Find where the given text appears and provide that cell's center as [x, y] coordinate. 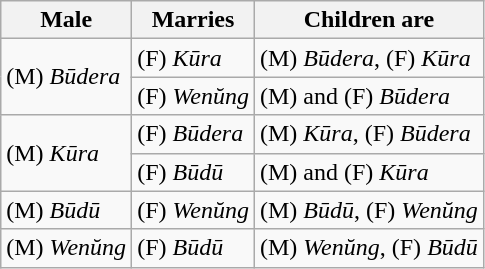
(M) Būdera [66, 77]
Male [66, 20]
Marries [194, 20]
(M) Wenŭng [66, 248]
(M) and (F) Būdera [368, 96]
(M) Būdū [66, 210]
(M) Wenŭng, (F) Būdū [368, 248]
(M) Būdū, (F) Wenŭng [368, 210]
Children are [368, 20]
(M) Būdera, (F) Kūra [368, 58]
(M) Kūra [66, 153]
(F) Būdera [194, 134]
(M) Kūra, (F) Būdera [368, 134]
(M) and (F) Kūra [368, 172]
(F) Kūra [194, 58]
